Return [X, Y] of the center of cell containing provided text 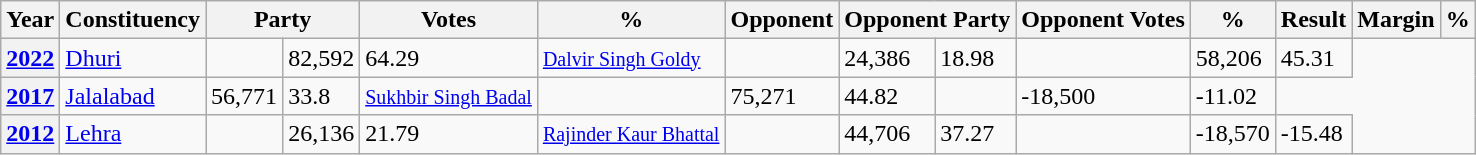
18.98 [976, 58]
Opponent Party [928, 20]
Opponent [782, 20]
Dhuri [133, 58]
Result [1313, 20]
26,136 [322, 134]
37.27 [976, 134]
Party [283, 20]
44.82 [887, 96]
82,592 [322, 58]
-18,500 [1103, 96]
75,271 [782, 96]
Constituency [133, 20]
56,771 [244, 96]
Rajinder Kaur Bhattal [631, 134]
58,206 [1232, 58]
21.79 [449, 134]
Sukhbir Singh Badal [449, 96]
-15.48 [1313, 134]
Opponent Votes [1103, 20]
64.29 [449, 58]
2012 [30, 134]
2017 [30, 96]
-11.02 [1232, 96]
Year [30, 20]
-18,570 [1232, 134]
Jalalabad [133, 96]
Lehra [133, 134]
44,706 [887, 134]
45.31 [1313, 58]
33.8 [322, 96]
Dalvir Singh Goldy [631, 58]
Votes [449, 20]
2022 [30, 58]
Margin [1396, 20]
24,386 [887, 58]
